Search for the cell housing the specified text and yield its (x, y) center coordinate. 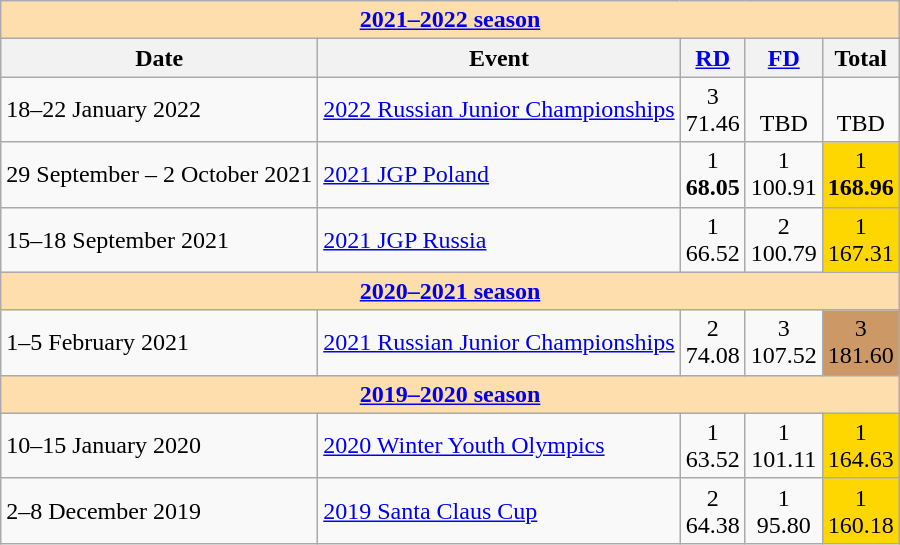
15–18 September 2021 (160, 240)
1 168.96 (860, 174)
2020 Winter Youth Olympics (499, 446)
Date (160, 58)
2 74.08 (712, 342)
1 160.18 (860, 510)
2021 JGP Russia (499, 240)
29 September – 2 October 2021 (160, 174)
3 181.60 (860, 342)
2019 Santa Claus Cup (499, 510)
FD (784, 58)
3 71.46 (712, 110)
1 63.52 (712, 446)
1 95.80 (784, 510)
1 68.05 (712, 174)
1 100.91 (784, 174)
1 66.52 (712, 240)
Event (499, 58)
3 107.52 (784, 342)
2 100.79 (784, 240)
2021 JGP Poland (499, 174)
2 64.38 (712, 510)
1 101.11 (784, 446)
2019–2020 season (450, 394)
2020–2021 season (450, 291)
18–22 January 2022 (160, 110)
1 167.31 (860, 240)
Total (860, 58)
2022 Russian Junior Championships (499, 110)
10–15 January 2020 (160, 446)
2021 Russian Junior Championships (499, 342)
2–8 December 2019 (160, 510)
2021–2022 season (450, 20)
1–5 February 2021 (160, 342)
RD (712, 58)
1 164.63 (860, 446)
